Detect which cell encompasses the target text, then output its (x, y) center coordinate. 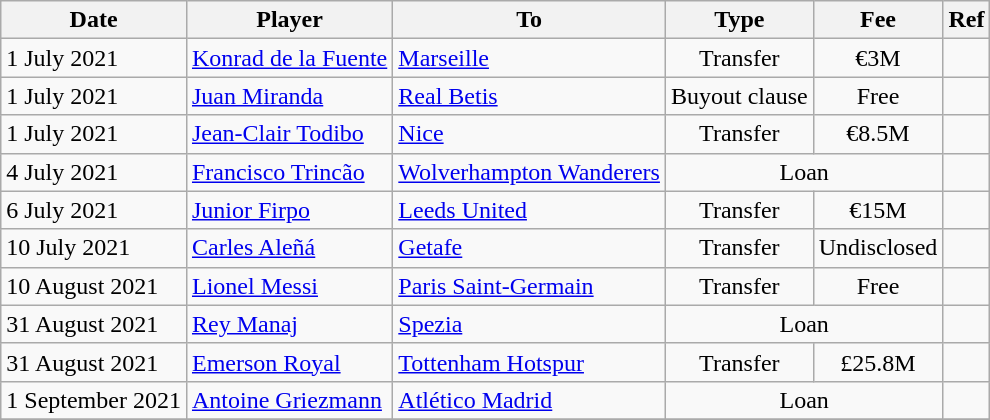
€8.5M (878, 134)
10 August 2021 (94, 286)
Ref (966, 20)
Fee (878, 20)
Carles Aleñá (289, 248)
Buyout clause (739, 96)
Konrad de la Fuente (289, 58)
Junior Firpo (289, 210)
Player (289, 20)
Atlético Madrid (530, 400)
Wolverhampton Wanderers (530, 172)
Paris Saint-Germain (530, 286)
Undisclosed (878, 248)
4 July 2021 (94, 172)
Getafe (530, 248)
€3M (878, 58)
Juan Miranda (289, 96)
Francisco Trincão (289, 172)
10 July 2021 (94, 248)
Nice (530, 134)
Jean-Clair Todibo (289, 134)
Tottenham Hotspur (530, 362)
1 September 2021 (94, 400)
Real Betis (530, 96)
Date (94, 20)
Spezia (530, 324)
Emerson Royal (289, 362)
Marseille (530, 58)
Rey Manaj (289, 324)
Type (739, 20)
€15M (878, 210)
Antoine Griezmann (289, 400)
Lionel Messi (289, 286)
To (530, 20)
£25.8M (878, 362)
Leeds United (530, 210)
6 July 2021 (94, 210)
